Identify which cell holds the provided text, then report its [X, Y] central coordinate. 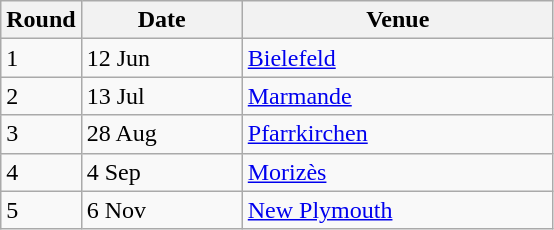
New Plymouth [398, 210]
Morizès [398, 172]
2 [41, 96]
Venue [398, 20]
13 Jul [162, 96]
12 Jun [162, 58]
Round [41, 20]
Marmande [398, 96]
Pfarrkirchen [398, 134]
28 Aug [162, 134]
4 [41, 172]
5 [41, 210]
Date [162, 20]
4 Sep [162, 172]
1 [41, 58]
3 [41, 134]
Bielefeld [398, 58]
6 Nov [162, 210]
